Identify which cell holds the provided text, then report its [X, Y] central coordinate. 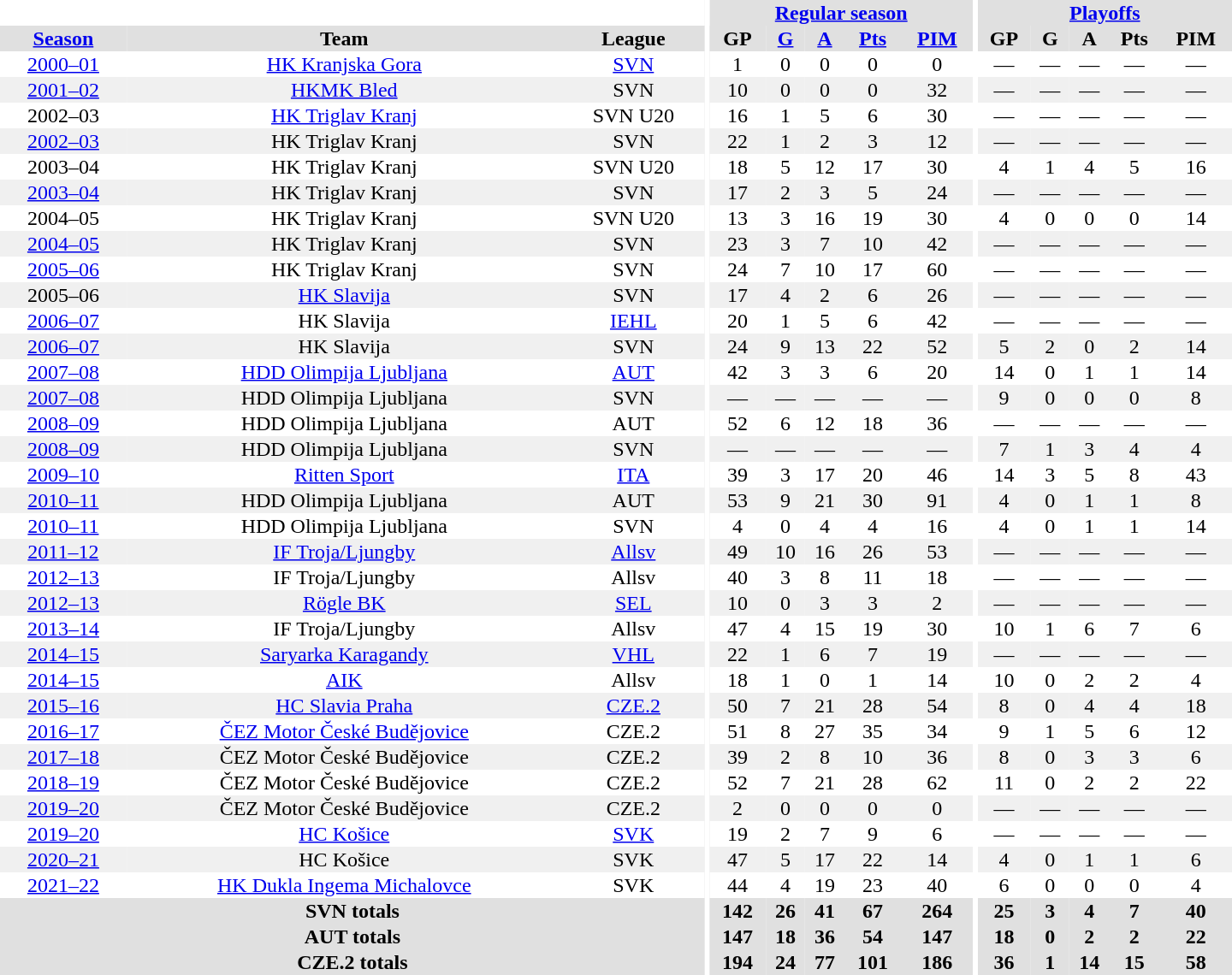
IEHL [633, 321]
Rögle BK [344, 603]
91 [937, 500]
2011–12 [63, 552]
2017–18 [63, 757]
2000–01 [63, 64]
AUT totals [352, 937]
2001–02 [63, 90]
49 [737, 552]
Team [344, 38]
264 [937, 911]
60 [937, 269]
62 [937, 783]
SEL [633, 603]
HK Kranjska Gora [344, 64]
SVN totals [352, 911]
2021–22 [63, 885]
2009–10 [63, 475]
46 [937, 475]
67 [873, 911]
ITA [633, 475]
58 [1196, 962]
44 [737, 885]
VHL [633, 654]
HK Dukla Ingema Michalovce [344, 885]
77 [825, 962]
194 [737, 962]
32 [937, 90]
35 [873, 731]
2015–16 [63, 706]
50 [737, 706]
27 [825, 731]
CZE.2 totals [352, 962]
2020–21 [63, 860]
43 [1196, 475]
2013–14 [63, 629]
AIK [344, 680]
Playoffs [1105, 13]
2018–19 [63, 783]
34 [937, 731]
HKMK Bled [344, 90]
Saryarka Karagandy [344, 654]
186 [937, 962]
142 [737, 911]
Season [63, 38]
25 [1004, 911]
101 [873, 962]
Regular season [842, 13]
Ritten Sport [344, 475]
HC Slavia Praha [344, 706]
41 [825, 911]
2016–17 [63, 731]
51 [737, 731]
League [633, 38]
